From the cell containing the given text, extract its center point as [x, y] coordinate. 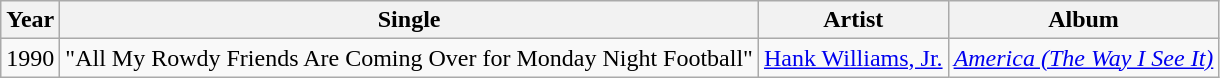
Single [410, 20]
1990 [30, 58]
Year [30, 20]
America (The Way I See It) [1084, 58]
Artist [853, 20]
"All My Rowdy Friends Are Coming Over for Monday Night Football" [410, 58]
Album [1084, 20]
Hank Williams, Jr. [853, 58]
